Extract the (X, Y) coordinate from the center of the cell holding the provided text.  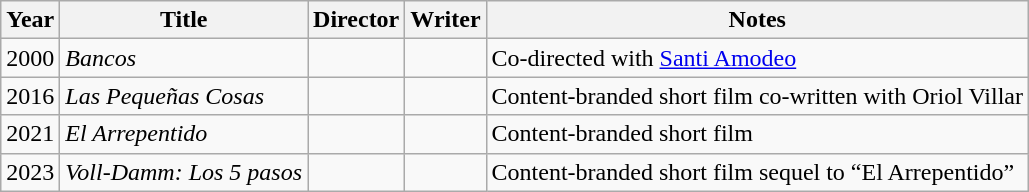
Bancos (184, 58)
El Arrepentido (184, 134)
2021 (30, 134)
Director (356, 20)
Content-branded short film co-written with Oriol Villar (757, 96)
Writer (446, 20)
Year (30, 20)
Notes (757, 20)
Content-branded short film (757, 134)
2000 (30, 58)
Co-directed with Santi Amodeo (757, 58)
Las Pequeñas Cosas (184, 96)
2023 (30, 172)
2016 (30, 96)
Content-branded short film sequel to “El Arrepentido” (757, 172)
Voll-Damm: Los 5 pasos (184, 172)
Title (184, 20)
